Extract the [X, Y] coordinate from the center of the cell holding the provided text.  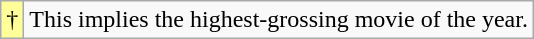
This implies the highest-grossing movie of the year. [279, 20]
† [12, 20]
